Scan for the cell matching the given text and deliver its [x, y] coordinate at center. 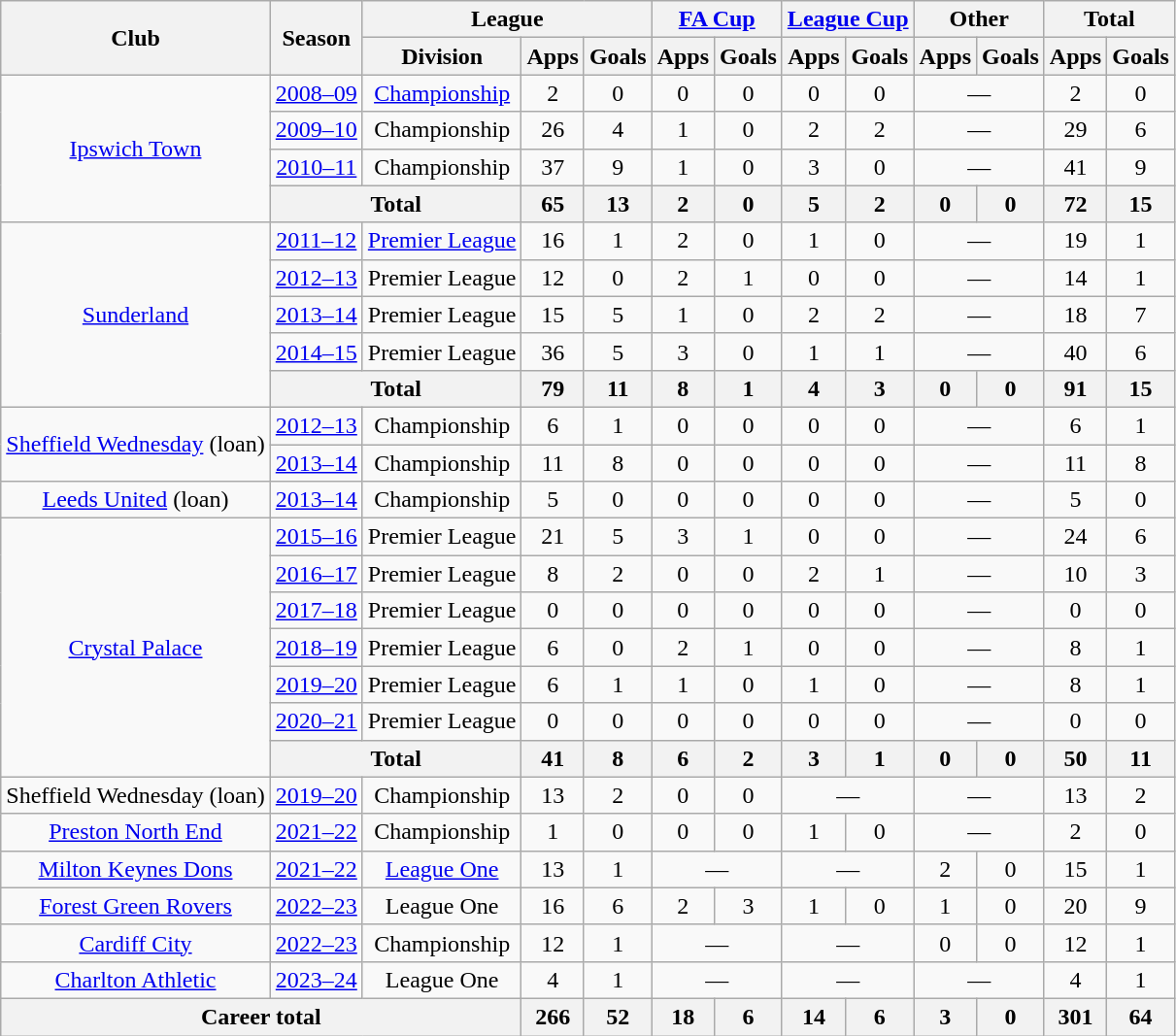
21 [553, 537]
Charlton Athletic [136, 980]
91 [1075, 388]
20 [1075, 906]
37 [553, 167]
Sunderland [136, 315]
League [507, 19]
2018–19 [317, 648]
Division [442, 56]
FA Cup [717, 19]
24 [1075, 537]
2016–17 [317, 574]
Season [317, 38]
79 [553, 388]
19 [1075, 241]
301 [1075, 1017]
2009–10 [317, 130]
Leeds United (loan) [136, 500]
266 [553, 1017]
Milton Keynes Dons [136, 869]
29 [1075, 130]
Ipswich Town [136, 149]
64 [1141, 1017]
Crystal Palace [136, 648]
36 [553, 351]
2011–12 [317, 241]
Club [136, 38]
2020–21 [317, 721]
Preston North End [136, 832]
52 [618, 1017]
2017–18 [317, 611]
Career total [261, 1017]
Other [979, 19]
72 [1075, 204]
2008–09 [317, 93]
2014–15 [317, 351]
50 [1075, 758]
Forest Green Rovers [136, 906]
65 [553, 204]
2023–24 [317, 980]
League Cup [848, 19]
2010–11 [317, 167]
Cardiff City [136, 943]
40 [1075, 351]
2015–16 [317, 537]
10 [1075, 574]
7 [1141, 315]
26 [553, 130]
